Scan for the cell matching the given text and deliver its [x, y] coordinate at center. 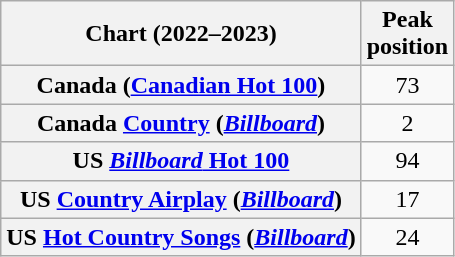
73 [407, 85]
Chart (2022–2023) [181, 34]
24 [407, 237]
Canada (Canadian Hot 100) [181, 85]
US Hot Country Songs (Billboard) [181, 237]
2 [407, 123]
Peakposition [407, 34]
Canada Country (Billboard) [181, 123]
US Billboard Hot 100 [181, 161]
17 [407, 199]
94 [407, 161]
US Country Airplay (Billboard) [181, 199]
